Locate the cell with the specified text and output its (X, Y) center coordinate. 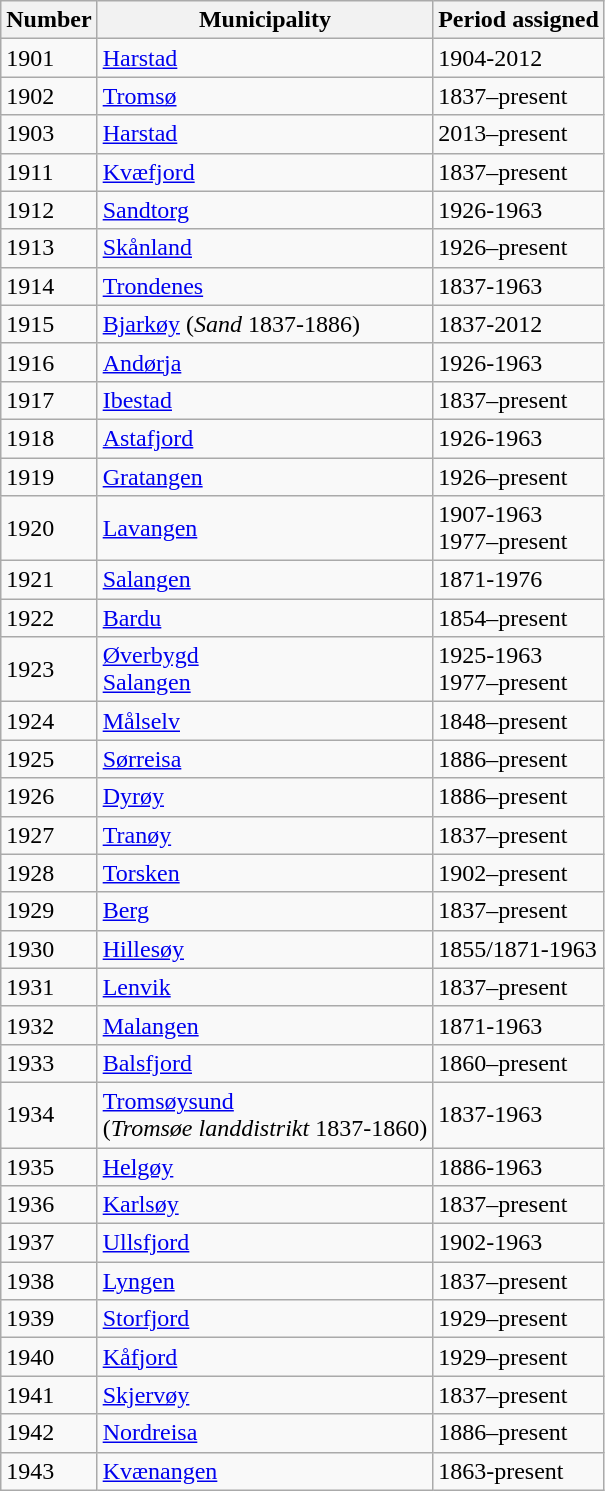
1935 (49, 1167)
1925 (49, 759)
1933 (49, 1063)
1920 (49, 528)
Skjervøy (265, 1395)
1923 (49, 670)
Lyngen (265, 1281)
Malangen (265, 1025)
1936 (49, 1205)
Sandtorg (265, 210)
Kvænangen (265, 1471)
1886-1963 (519, 1167)
1929 (49, 911)
1932 (49, 1025)
Bjarkøy (Sand 1837-1886) (265, 324)
Trondenes (265, 286)
1931 (49, 987)
1902 (49, 96)
1927 (49, 835)
1913 (49, 248)
1941 (49, 1395)
1934 (49, 1114)
Dyrøy (265, 797)
Karlsøy (265, 1205)
Municipality (265, 20)
Lenvik (265, 987)
1921 (49, 580)
Kåfjord (265, 1357)
1907-19631977–present (519, 528)
Period assigned (519, 20)
1917 (49, 400)
1855/1871-1963 (519, 949)
1940 (49, 1357)
1928 (49, 873)
Storfjord (265, 1319)
1918 (49, 438)
Number (49, 20)
1904-2012 (519, 58)
1901 (49, 58)
1911 (49, 172)
1930 (49, 949)
1938 (49, 1281)
Kvæfjord (265, 172)
Nordreisa (265, 1433)
Andørja (265, 362)
1837-2012 (519, 324)
1912 (49, 210)
1916 (49, 362)
1937 (49, 1243)
1942 (49, 1433)
Balsfjord (265, 1063)
1902-1963 (519, 1243)
1863-present (519, 1471)
ØverbygdSalangen (265, 670)
Helgøy (265, 1167)
1939 (49, 1319)
Hillesøy (265, 949)
1860–present (519, 1063)
2013–present (519, 134)
1902–present (519, 873)
1925-19631977–present (519, 670)
1854–present (519, 618)
Salangen (265, 580)
Bardu (265, 618)
Astafjord (265, 438)
1871-1963 (519, 1025)
Tranøy (265, 835)
1926 (49, 797)
1924 (49, 721)
1871-1976 (519, 580)
1943 (49, 1471)
Tromsø (265, 96)
Ibestad (265, 400)
Skånland (265, 248)
Torsken (265, 873)
Tromsøysund(Tromsøe landdistrikt 1837-1860) (265, 1114)
Ullsfjord (265, 1243)
1922 (49, 618)
1848–present (519, 721)
Målselv (265, 721)
1919 (49, 477)
Lavangen (265, 528)
1903 (49, 134)
Sørreisa (265, 759)
1914 (49, 286)
Berg (265, 911)
1915 (49, 324)
Gratangen (265, 477)
